Return [x, y] of the center of cell containing provided text 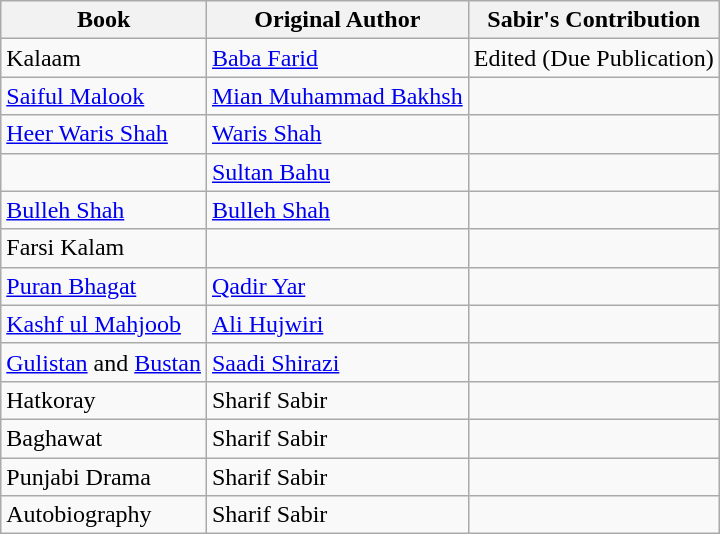
Saadi Shirazi [337, 362]
Waris Shah [337, 134]
Book [104, 20]
Qadir Yar [337, 286]
Sultan Bahu [337, 172]
Sabir's Contribution [594, 20]
Heer Waris Shah [104, 134]
Puran Bhagat [104, 286]
Hatkoray [104, 400]
Gulistan and Bustan [104, 362]
Edited (Due Publication) [594, 58]
Original Author [337, 20]
Baghawat [104, 438]
Baba Farid [337, 58]
Kashf ul Mahjoob [104, 324]
Ali Hujwiri [337, 324]
Farsi Kalam [104, 248]
Kalaam [104, 58]
Saiful Malook [104, 96]
Autobiography [104, 515]
Mian Muhammad Bakhsh [337, 96]
Punjabi Drama [104, 477]
